Search for the cell housing the specified text and yield its [X, Y] center coordinate. 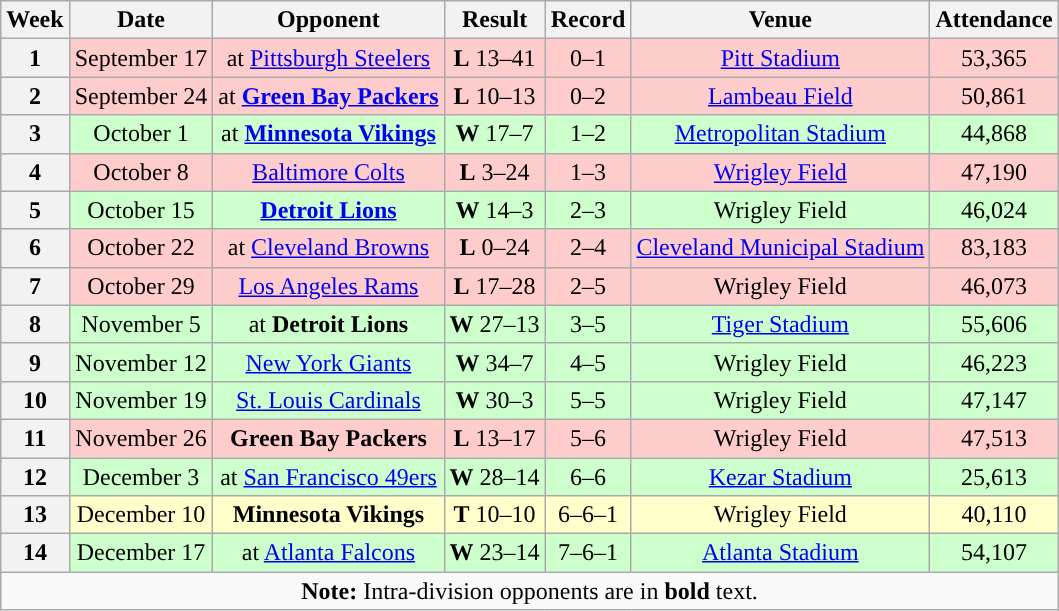
L 0–24 [494, 248]
8 [35, 324]
Venue [780, 20]
53,365 [994, 58]
W 27–13 [494, 324]
0–2 [588, 96]
New York Giants [328, 362]
5–6 [588, 438]
25,613 [994, 477]
at Atlanta Falcons [328, 553]
October 1 [141, 134]
W 17–7 [494, 134]
47,147 [994, 400]
50,861 [994, 96]
Green Bay Packers [328, 438]
at Detroit Lions [328, 324]
December 17 [141, 553]
6–6 [588, 477]
11 [35, 438]
1–3 [588, 172]
47,190 [994, 172]
3–5 [588, 324]
7 [35, 286]
L 13–17 [494, 438]
Note: Intra-division opponents are in bold text. [530, 591]
4 [35, 172]
Week [35, 20]
46,024 [994, 210]
10 [35, 400]
L 13–41 [494, 58]
40,110 [994, 515]
November 5 [141, 324]
W 23–14 [494, 553]
Opponent [328, 20]
Metropolitan Stadium [780, 134]
October 15 [141, 210]
Attendance [994, 20]
Lambeau Field [780, 96]
at Minnesota Vikings [328, 134]
55,606 [994, 324]
at Pittsburgh Steelers [328, 58]
9 [35, 362]
2–5 [588, 286]
November 26 [141, 438]
St. Louis Cardinals [328, 400]
Kezar Stadium [780, 477]
7–6–1 [588, 553]
at San Francisco 49ers [328, 477]
2 [35, 96]
at Green Bay Packers [328, 96]
L 17–28 [494, 286]
2–3 [588, 210]
Cleveland Municipal Stadium [780, 248]
46,223 [994, 362]
13 [35, 515]
44,868 [994, 134]
54,107 [994, 553]
W 34–7 [494, 362]
at Cleveland Browns [328, 248]
W 14–3 [494, 210]
4–5 [588, 362]
1–2 [588, 134]
Date [141, 20]
W 28–14 [494, 477]
12 [35, 477]
Detroit Lions [328, 210]
6 [35, 248]
14 [35, 553]
November 19 [141, 400]
Los Angeles Rams [328, 286]
September 17 [141, 58]
W 30–3 [494, 400]
Tiger Stadium [780, 324]
December 3 [141, 477]
0–1 [588, 58]
5 [35, 210]
Baltimore Colts [328, 172]
Atlanta Stadium [780, 553]
Minnesota Vikings [328, 515]
L 3–24 [494, 172]
Record [588, 20]
2–4 [588, 248]
1 [35, 58]
L 10–13 [494, 96]
6–6–1 [588, 515]
November 12 [141, 362]
October 29 [141, 286]
46,073 [994, 286]
September 24 [141, 96]
December 10 [141, 515]
Result [494, 20]
47,513 [994, 438]
5–5 [588, 400]
Pitt Stadium [780, 58]
3 [35, 134]
October 22 [141, 248]
83,183 [994, 248]
October 8 [141, 172]
T 10–10 [494, 515]
